Pinpoint the cell where the given text exists, returning its (x, y) midpoint coordinate. 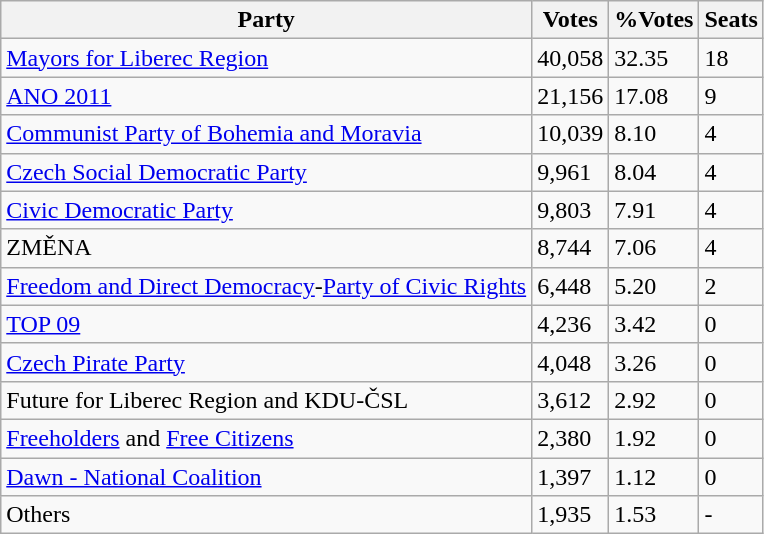
3.42 (654, 324)
Freedom and Direct Democracy-Party of Civic Rights (266, 286)
Communist Party of Bohemia and Moravia (266, 134)
2.92 (654, 400)
ANO 2011 (266, 96)
9,961 (570, 172)
Czech Pirate Party (266, 362)
TOP 09 (266, 324)
Freeholders and Free Citizens (266, 438)
7.06 (654, 248)
9,803 (570, 210)
40,058 (570, 58)
2,380 (570, 438)
8.04 (654, 172)
8,744 (570, 248)
Party (266, 20)
17.08 (654, 96)
Others (266, 515)
Civic Democratic Party (266, 210)
1,397 (570, 477)
1.53 (654, 515)
Czech Social Democratic Party (266, 172)
3,612 (570, 400)
Dawn - National Coalition (266, 477)
1.12 (654, 477)
4,048 (570, 362)
32.35 (654, 58)
7.91 (654, 210)
ZMĚNA (266, 248)
2 (731, 286)
Seats (731, 20)
- (731, 515)
5.20 (654, 286)
Votes (570, 20)
1.92 (654, 438)
4,236 (570, 324)
9 (731, 96)
Future for Liberec Region and KDU-ČSL (266, 400)
8.10 (654, 134)
Mayors for Liberec Region (266, 58)
%Votes (654, 20)
3.26 (654, 362)
10,039 (570, 134)
18 (731, 58)
21,156 (570, 96)
6,448 (570, 286)
1,935 (570, 515)
